Extract the [x, y] coordinate from the center of the cell holding the provided text.  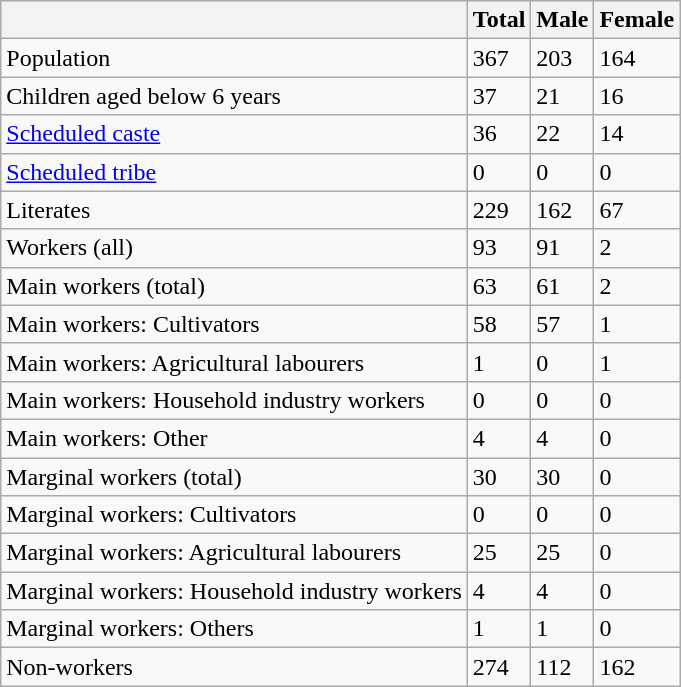
Workers (all) [234, 248]
14 [637, 134]
229 [499, 210]
58 [499, 324]
37 [499, 96]
22 [562, 134]
Marginal workers: Agricultural labourers [234, 553]
Children aged below 6 years [234, 96]
67 [637, 210]
Main workers (total) [234, 286]
36 [499, 134]
Main workers: Agricultural labourers [234, 362]
91 [562, 248]
Marginal workers: Others [234, 629]
57 [562, 324]
16 [637, 96]
367 [499, 58]
Marginal workers: Household industry workers [234, 591]
Scheduled caste [234, 134]
Main workers: Household industry workers [234, 400]
Literates [234, 210]
Non-workers [234, 667]
Marginal workers: Cultivators [234, 515]
Female [637, 20]
Marginal workers (total) [234, 477]
93 [499, 248]
Main workers: Other [234, 438]
63 [499, 286]
203 [562, 58]
Male [562, 20]
Scheduled tribe [234, 172]
112 [562, 667]
Main workers: Cultivators [234, 324]
Population [234, 58]
61 [562, 286]
Total [499, 20]
164 [637, 58]
21 [562, 96]
274 [499, 667]
